For the text-containing cell, return its midpoint in [X, Y] coordinate format. 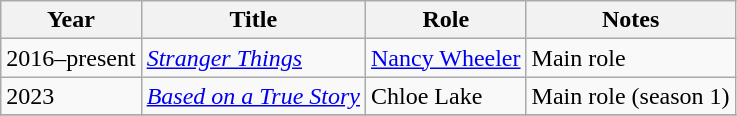
2023 [71, 96]
Stranger Things [253, 58]
2016–present [71, 58]
Nancy Wheeler [446, 58]
Main role [630, 58]
Chloe Lake [446, 96]
Based on a True Story [253, 96]
Notes [630, 20]
Role [446, 20]
Title [253, 20]
Main role (season 1) [630, 96]
Year [71, 20]
